Identify which cell holds the provided text, then report its [X, Y] central coordinate. 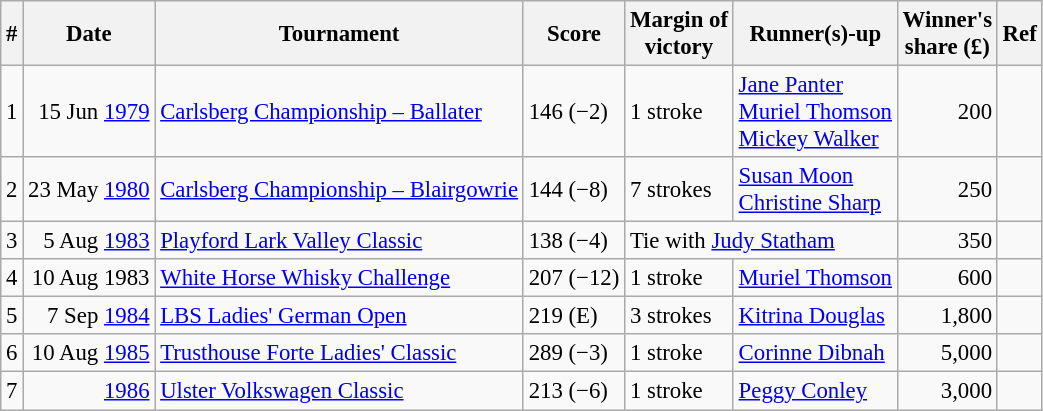
Winner'sshare (£) [947, 34]
23 May 1980 [89, 190]
15 Jun 1979 [89, 112]
Date [89, 34]
7 [12, 391]
200 [947, 112]
4 [12, 278]
289 (−3) [574, 353]
5 [12, 316]
Jane Panter Muriel Thomson Mickey Walker [815, 112]
Carlsberg Championship – Ballater [340, 112]
Corinne Dibnah [815, 353]
207 (−12) [574, 278]
250 [947, 190]
10 Aug 1985 [89, 353]
Kitrina Douglas [815, 316]
10 Aug 1983 [89, 278]
6 [12, 353]
350 [947, 241]
7 strokes [680, 190]
5 Aug 1983 [89, 241]
3,000 [947, 391]
1986 [89, 391]
146 (−2) [574, 112]
5,000 [947, 353]
LBS Ladies' German Open [340, 316]
Ulster Volkswagen Classic [340, 391]
Carlsberg Championship – Blairgowrie [340, 190]
White Horse Whisky Challenge [340, 278]
3 strokes [680, 316]
3 [12, 241]
Tournament [340, 34]
Playford Lark Valley Classic [340, 241]
144 (−8) [574, 190]
Muriel Thomson [815, 278]
Score [574, 34]
Margin ofvictory [680, 34]
1,800 [947, 316]
219 (E) [574, 316]
Runner(s)-up [815, 34]
Trusthouse Forte Ladies' Classic [340, 353]
Peggy Conley [815, 391]
# [12, 34]
2 [12, 190]
Ref [1020, 34]
Susan Moon Christine Sharp [815, 190]
600 [947, 278]
Tie with Judy Statham [762, 241]
138 (−4) [574, 241]
213 (−6) [574, 391]
7 Sep 1984 [89, 316]
1 [12, 112]
